From the cell containing the given text, extract its center point as [x, y] coordinate. 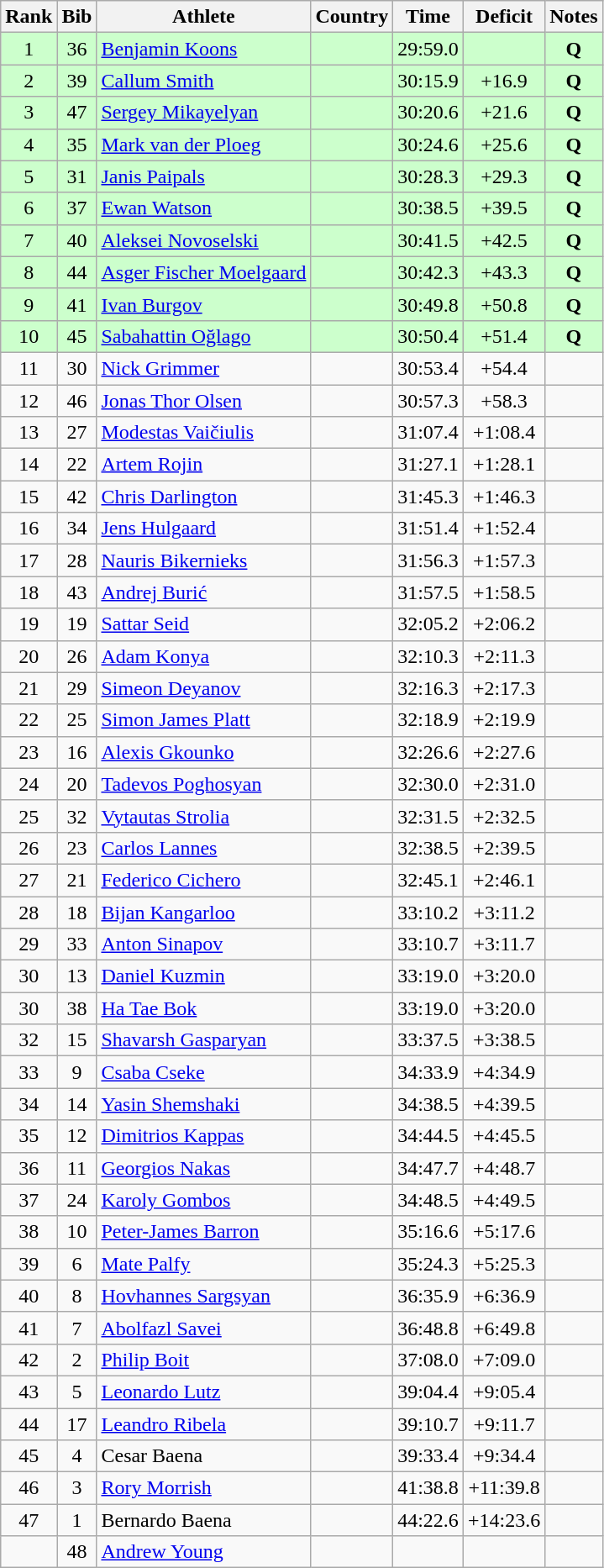
32:16.3 [428, 688]
31:51.4 [428, 529]
39:04.4 [428, 1392]
+9:11.7 [504, 1424]
48 [77, 1552]
Modestas Vaičiulis [203, 433]
Jens Hulgaard [203, 529]
31:07.4 [428, 433]
Karoly Gombos [203, 1200]
+9:34.4 [504, 1456]
Bernardo Baena [203, 1520]
32:31.5 [428, 816]
Country [352, 17]
30:42.3 [428, 272]
32:38.5 [428, 848]
Tadevos Poghosyan [203, 784]
Callum Smith [203, 81]
Notes [574, 17]
+5:17.6 [504, 1232]
Simeon Deyanov [203, 688]
34:48.5 [428, 1200]
+29.3 [504, 176]
30:57.3 [428, 401]
39:10.7 [428, 1424]
+4:39.5 [504, 1104]
Georgios Nakas [203, 1168]
+2:11.3 [504, 656]
Deficit [504, 17]
Rank [29, 17]
+50.8 [504, 304]
31:45.3 [428, 497]
+4:48.7 [504, 1168]
33:10.7 [428, 944]
31:27.1 [428, 465]
30:41.5 [428, 240]
32:30.0 [428, 784]
44:22.6 [428, 1520]
Ewan Watson [203, 208]
Andrew Young [203, 1552]
35:16.6 [428, 1232]
+1:58.5 [504, 592]
30:24.6 [428, 145]
Sabahattin Oğlago [203, 336]
30:38.5 [428, 208]
Yasin Shemshaki [203, 1104]
+1:28.1 [504, 465]
+6:49.8 [504, 1328]
+3:38.5 [504, 1040]
31:57.5 [428, 592]
Nick Grimmer [203, 368]
30:53.4 [428, 368]
+1:52.4 [504, 529]
Carlos Lannes [203, 848]
Ivan Burgov [203, 304]
Sergey Mikayelyan [203, 113]
32:26.6 [428, 752]
Chris Darlington [203, 497]
+2:06.2 [504, 624]
Andrej Burić [203, 592]
Ha Tae Bok [203, 1008]
+3:11.7 [504, 944]
+21.6 [504, 113]
Alexis Gkounko [203, 752]
39:33.4 [428, 1456]
Bijan Kangarloo [203, 912]
Peter-James Barron [203, 1232]
Bib [77, 17]
Vytautas Strolia [203, 816]
+1:08.4 [504, 433]
36:48.8 [428, 1328]
+6:36.9 [504, 1296]
+2:32.5 [504, 816]
+11:39.8 [504, 1488]
Leonardo Lutz [203, 1392]
37:08.0 [428, 1360]
Artem Rojin [203, 465]
30:28.3 [428, 176]
31 [77, 176]
+2:39.5 [504, 848]
Benjamin Koons [203, 49]
32:45.1 [428, 880]
32:18.9 [428, 720]
Abolfazl Savei [203, 1328]
Anton Sinapov [203, 944]
36:35.9 [428, 1296]
29:59.0 [428, 49]
Sattar Seid [203, 624]
Simon James Platt [203, 720]
+1:57.3 [504, 560]
+39.5 [504, 208]
34:38.5 [428, 1104]
34:47.7 [428, 1168]
+2:19.9 [504, 720]
Dimitrios Kappas [203, 1136]
+43.3 [504, 272]
Janis Paipals [203, 176]
+54.4 [504, 368]
+9:05.4 [504, 1392]
32:05.2 [428, 624]
Athlete [203, 17]
+16.9 [504, 81]
+2:27.6 [504, 752]
30:20.6 [428, 113]
Rory Morrish [203, 1488]
Philip Boit [203, 1360]
+2:46.1 [504, 880]
Asger Fischer Moelgaard [203, 272]
Daniel Kuzmin [203, 976]
Csaba Cseke [203, 1072]
+4:45.5 [504, 1136]
34:44.5 [428, 1136]
Shavarsh Gasparyan [203, 1040]
+1:46.3 [504, 497]
+42.5 [504, 240]
+14:23.6 [504, 1520]
30:49.8 [428, 304]
Nauris Bikernieks [203, 560]
33:37.5 [428, 1040]
41:38.8 [428, 1488]
Aleksei Novoselski [203, 240]
32:10.3 [428, 656]
Time [428, 17]
30:15.9 [428, 81]
35:24.3 [428, 1264]
Adam Konya [203, 656]
Jonas Thor Olsen [203, 401]
Leandro Ribela [203, 1424]
33:10.2 [428, 912]
+51.4 [504, 336]
Federico Cichero [203, 880]
Cesar Baena [203, 1456]
+25.6 [504, 145]
+4:49.5 [504, 1200]
+2:17.3 [504, 688]
+4:34.9 [504, 1072]
Hovhannes Sargsyan [203, 1296]
+5:25.3 [504, 1264]
+3:11.2 [504, 912]
31:56.3 [428, 560]
34:33.9 [428, 1072]
+58.3 [504, 401]
+7:09.0 [504, 1360]
+2:31.0 [504, 784]
30:50.4 [428, 336]
Mate Palfy [203, 1264]
Mark van der Ploeg [203, 145]
